From the cell containing the given text, extract its center point as (x, y) coordinate. 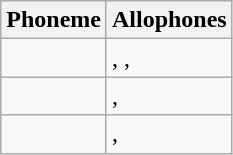
Allophones (169, 20)
Phoneme (54, 20)
, , (169, 58)
